For the text-containing cell, return its midpoint in [x, y] coordinate format. 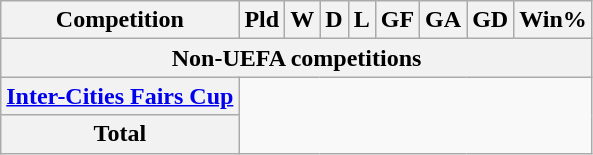
GF [397, 20]
Competition [120, 20]
Total [120, 134]
L [362, 20]
Win% [554, 20]
Non-UEFA competitions [297, 58]
Pld [262, 20]
GA [444, 20]
D [334, 20]
GD [490, 20]
W [302, 20]
Inter-Cities Fairs Cup [120, 96]
